Return [x, y] of the center of cell containing provided text 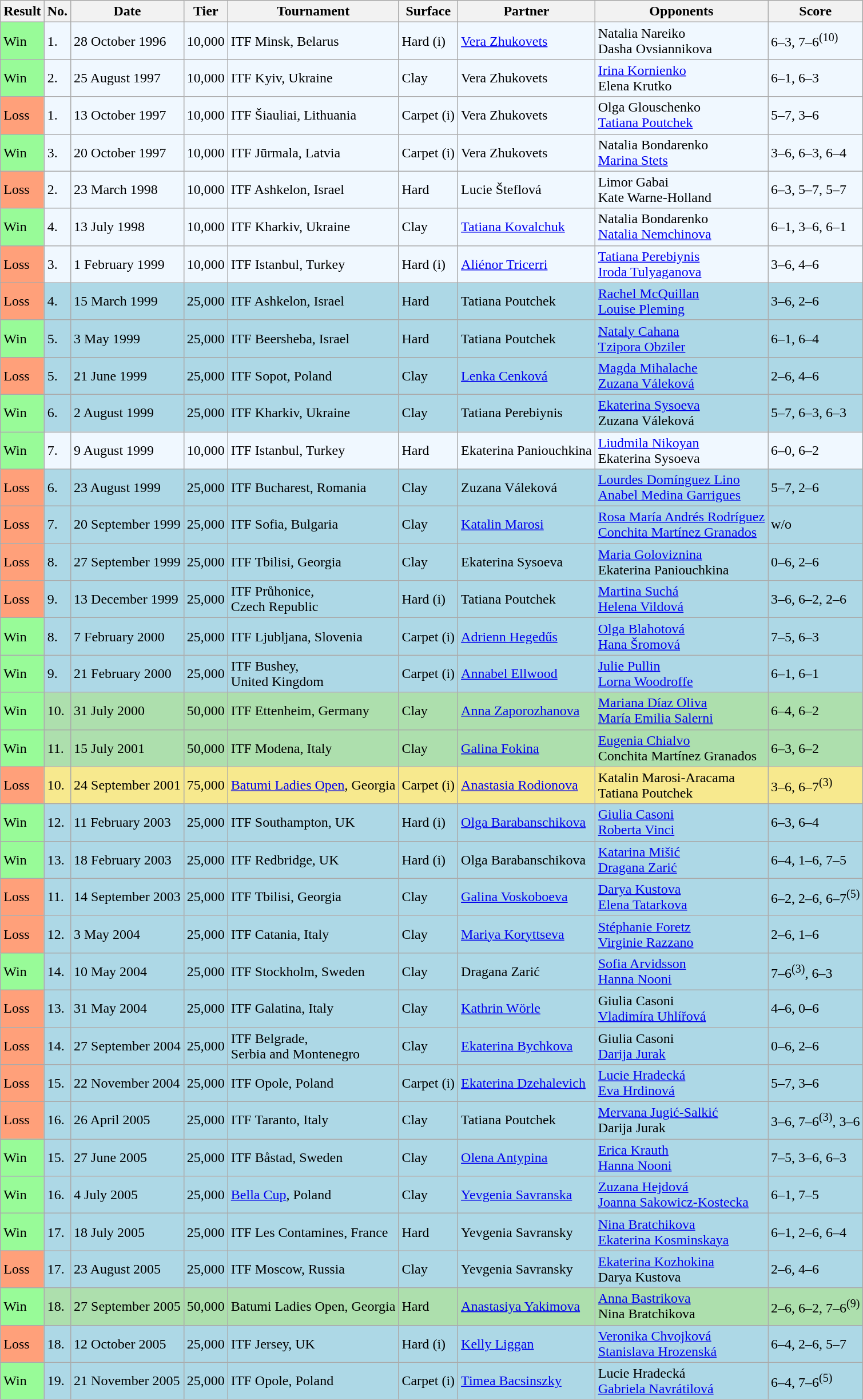
Tatiana Kovalchuk [527, 227]
Surface [428, 11]
ITF Modena, Italy [313, 748]
23 March 1998 [128, 190]
Giulia Casoni Vladimíra Uhlířová [681, 1008]
6–1, 3–6, 6–1 [816, 227]
Opponents [681, 11]
27 September 1999 [128, 562]
Zuzana Hejdová Joanna Sakowicz-Kostecka [681, 1195]
Mariana Díaz Oliva María Emilia Salerni [681, 711]
Rosa María Andrés Rodríguez Conchita Martínez Granados [681, 525]
ITF Båstad, Sweden [313, 1158]
Lucie Hradecká Eva Hrdinová [681, 1084]
3–6, 2–6 [816, 301]
ITF Průhonice, Czech Republic [313, 600]
Adrienn Hegedűs [527, 636]
Zuzana Váleková [527, 487]
Limor Gabai Kate Warne-Holland [681, 190]
Liudmila Nikoyan Ekaterina Sysoeva [681, 450]
21 June 1999 [128, 375]
Katalin Marosi-Aracama Tatiana Poutchek [681, 785]
Timea Bacsinszky [527, 1381]
Tatiana Perebiynis [527, 413]
5–7, 2–6 [816, 487]
Erica Krauth Hanna Nooni [681, 1158]
6–4, 1–6, 7–5 [816, 859]
ITF Bucharest, Romania [313, 487]
6–4, 7–6(5) [816, 1381]
w/o [816, 525]
ITF Jūrmala, Latvia [313, 152]
Julie Pullin Lorna Woodroffe [681, 674]
Maria Goloviznina Ekaterina Paniouchkina [681, 562]
7–5, 6–3 [816, 636]
ITF Bushey, United Kingdom [313, 674]
Partner [527, 11]
4–6, 0–6 [816, 1008]
19. [57, 1381]
21 February 2000 [128, 674]
ITF Southampton, UK [313, 823]
ITF Belgrade, Serbia and Montenegro [313, 1046]
6–1, 7–5 [816, 1195]
No. [57, 11]
6–1, 2–6, 6–4 [816, 1232]
15 March 1999 [128, 301]
13 December 1999 [128, 600]
Galina Voskoboeva [527, 897]
Annabel Ellwood [527, 674]
Darya Kustova Elena Tatarkova [681, 897]
ITF Kyiv, Ukraine [313, 78]
7 February 2000 [128, 636]
20 October 1997 [128, 152]
6–0, 6–2 [816, 450]
6–1, 6–3 [816, 78]
Eugenia Chialvo Conchita Martínez Granados [681, 748]
75,000 [206, 785]
ITF Jersey, UK [313, 1343]
26 April 2005 [128, 1120]
2–6, 6–2, 7–6(9) [816, 1307]
Galina Fokina [527, 748]
Mariya Koryttseva [527, 934]
24 September 2001 [128, 785]
Olga Glouschenko Tatiana Poutchek [681, 116]
4 July 2005 [128, 1195]
Date [128, 11]
Irina Kornienko Elena Krutko [681, 78]
Anna Zaporozhanova [527, 711]
Martina Suchá Helena Vildová [681, 600]
Tatiana Perebiynis Iroda Tulyaganova [681, 264]
6–3, 7–6(10) [816, 41]
14 September 2003 [128, 897]
Katalin Marosi [527, 525]
11 February 2003 [128, 823]
Nataly Cahana Tzipora Obziler [681, 339]
Lucie Šteflová [527, 190]
Olena Antypina [527, 1158]
13 October 1997 [128, 116]
ITF Beersheba, Israel [313, 339]
6–2, 2–6, 6–7(5) [816, 897]
25 August 1997 [128, 78]
7–6(3), 6–3 [816, 971]
31 May 2004 [128, 1008]
Giulia Casoni Roberta Vinci [681, 823]
7–5, 3–6, 6–3 [816, 1158]
3–6, 7–6(3), 3–6 [816, 1120]
23 August 1999 [128, 487]
6–1, 6–4 [816, 339]
ITF Catania, Italy [313, 934]
Tier [206, 11]
Aliénor Tricerri [527, 264]
ITF Sofia, Bulgaria [313, 525]
22 November 2004 [128, 1084]
Score [816, 11]
Olga Blahotová Hana Šromová [681, 636]
5–7, 6–3, 6–3 [816, 413]
Natalia Nareiko Dasha Ovsiannikova [681, 41]
2–6, 1–6 [816, 934]
13 July 1998 [128, 227]
6–3, 6–2 [816, 748]
Rachel McQuillan Louise Pleming [681, 301]
ITF Galatina, Italy [313, 1008]
Lenka Cenková [527, 375]
3 May 2004 [128, 934]
Kathrin Wörle [527, 1008]
27 September 2005 [128, 1307]
20 September 1999 [128, 525]
Anna Bastrikova Nina Bratchikova [681, 1307]
ITF Moscow, Russia [313, 1269]
9 August 1999 [128, 450]
3 May 1999 [128, 339]
ITF Redbridge, UK [313, 859]
Ekaterina Sysoeva [527, 562]
Natalia Bondarenko Natalia Nemchinova [681, 227]
Natalia Bondarenko Marina Stets [681, 152]
Katarina Mišić Dragana Zarić [681, 859]
6–4, 2–6, 5–7 [816, 1343]
6–3, 5–7, 5–7 [816, 190]
Ekaterina Sysoeva Zuzana Váleková [681, 413]
Kelly Liggan [527, 1343]
ITF Ettenheim, Germany [313, 711]
1 February 1999 [128, 264]
6–4, 6–2 [816, 711]
28 October 1996 [128, 41]
Result [22, 11]
6–3, 6–4 [816, 823]
Veronika Chvojková Stanislava Hrozenská [681, 1343]
Magda Mihalache Zuzana Váleková [681, 375]
31 July 2000 [128, 711]
Lourdes Domínguez Lino Anabel Medina Garrigues [681, 487]
Giulia Casoni Darija Jurak [681, 1046]
Stéphanie Foretz Virginie Razzano [681, 934]
Anastasia Rodionova [527, 785]
3–6, 6–2, 2–6 [816, 600]
27 June 2005 [128, 1158]
Tournament [313, 11]
3–6, 4–6 [816, 264]
Dragana Zarić [527, 971]
Anastasiya Yakimova [527, 1307]
Yevgenia Savranska [527, 1195]
21 November 2005 [128, 1381]
Bella Cup, Poland [313, 1195]
ITF Stockholm, Sweden [313, 971]
ITF Šiauliai, Lithuania [313, 116]
Ekaterina Kozhokina Darya Kustova [681, 1269]
Ekaterina Paniouchkina [527, 450]
12 October 2005 [128, 1343]
ITF Ljubljana, Slovenia [313, 636]
Sofia Arvidsson Hanna Nooni [681, 971]
27 September 2004 [128, 1046]
10 May 2004 [128, 971]
ITF Taranto, Italy [313, 1120]
ITF Minsk, Belarus [313, 41]
15 July 2001 [128, 748]
Mervana Jugić-Salkić Darija Jurak [681, 1120]
6–1, 6–1 [816, 674]
Ekaterina Bychkova [527, 1046]
Ekaterina Dzehalevich [527, 1084]
3–6, 6–7(3) [816, 785]
3–6, 6–3, 6–4 [816, 152]
23 August 2005 [128, 1269]
Nina Bratchikova Ekaterina Kosminskaya [681, 1232]
ITF Sopot, Poland [313, 375]
2 August 1999 [128, 413]
Lucie Hradecká Gabriela Navrátilová [681, 1381]
ITF Les Contamines, France [313, 1232]
18 February 2003 [128, 859]
18 July 2005 [128, 1232]
